Locate the cell with the specified text and output its [X, Y] center coordinate. 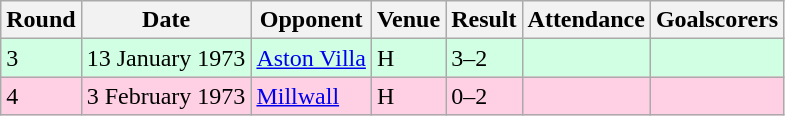
Opponent [312, 20]
3–2 [484, 58]
Round [41, 20]
4 [41, 96]
Attendance [586, 20]
Venue [408, 20]
Result [484, 20]
Millwall [312, 96]
0–2 [484, 96]
Goalscorers [716, 20]
3 [41, 58]
Date [166, 20]
3 February 1973 [166, 96]
13 January 1973 [166, 58]
Aston Villa [312, 58]
